Extract the [x, y] coordinate from the center of the cell holding the provided text.  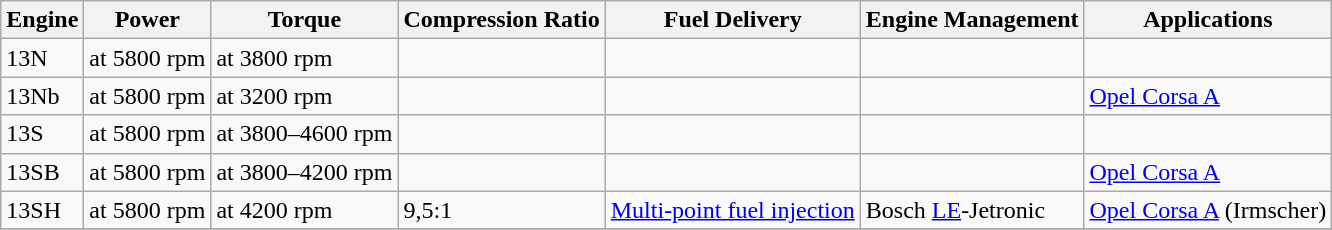
at 4200 rpm [304, 210]
Fuel Delivery [732, 20]
at 3800–4200 rpm [304, 172]
13S [42, 134]
at 3800–4600 rpm [304, 134]
13Nb [42, 96]
Engine Management [972, 20]
Bosch LE-Jetronic [972, 210]
Torque [304, 20]
13SH [42, 210]
at 3800 rpm [304, 58]
Compression Ratio [502, 20]
Opel Corsa A (Irmscher) [1208, 210]
Applications [1208, 20]
Power [148, 20]
Multi-point fuel injection [732, 210]
13N [42, 58]
13SB [42, 172]
Engine [42, 20]
9,5:1 [502, 210]
at 3200 rpm [304, 96]
